Provide the [X, Y] coordinate of the cell's center where the given text is located.  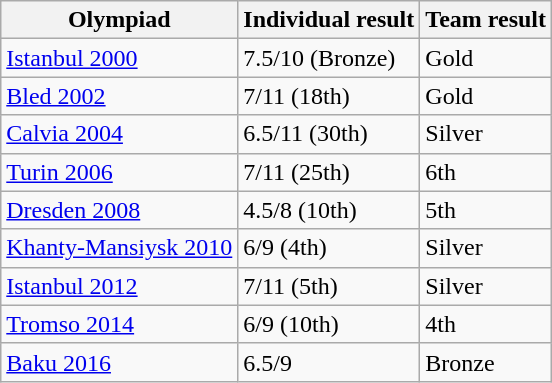
Calvia 2004 [120, 134]
Baku 2016 [120, 362]
6.5/11 (30th) [329, 134]
6/9 (4th) [329, 248]
7/11 (25th) [329, 172]
Dresden 2008 [120, 210]
Tromso 2014 [120, 324]
Turin 2006 [120, 172]
7/11 (18th) [329, 96]
4.5/8 (10th) [329, 210]
4th [486, 324]
7.5/10 (Bronze) [329, 58]
Istanbul 2012 [120, 286]
Team result [486, 20]
Bled 2002 [120, 96]
Khanty-Mansiysk 2010 [120, 248]
6.5/9 [329, 362]
Individual result [329, 20]
6th [486, 172]
7/11 (5th) [329, 286]
Bronze [486, 362]
Istanbul 2000 [120, 58]
6/9 (10th) [329, 324]
5th [486, 210]
Olympiad [120, 20]
